Search for the cell housing the specified text and yield its (x, y) center coordinate. 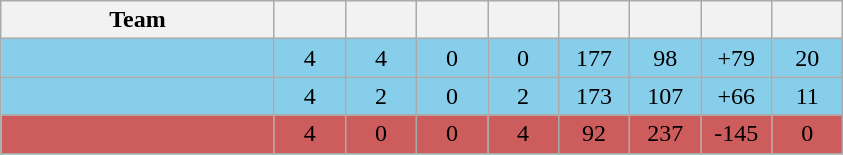
-145 (736, 134)
Team (138, 20)
+79 (736, 58)
11 (808, 96)
237 (666, 134)
+66 (736, 96)
20 (808, 58)
107 (666, 96)
92 (594, 134)
173 (594, 96)
98 (666, 58)
177 (594, 58)
